Capture the cell that displays the provided text and extract its [X, Y] central coordinate. 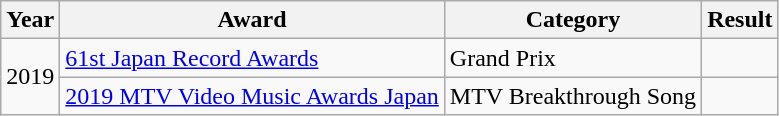
Grand Prix [572, 58]
Year [30, 20]
2019 MTV Video Music Awards Japan [252, 96]
Result [740, 20]
MTV Breakthrough Song [572, 96]
Award [252, 20]
61st Japan Record Awards [252, 58]
2019 [30, 77]
Category [572, 20]
